Find where the given text appears and provide that cell's center as [x, y] coordinate. 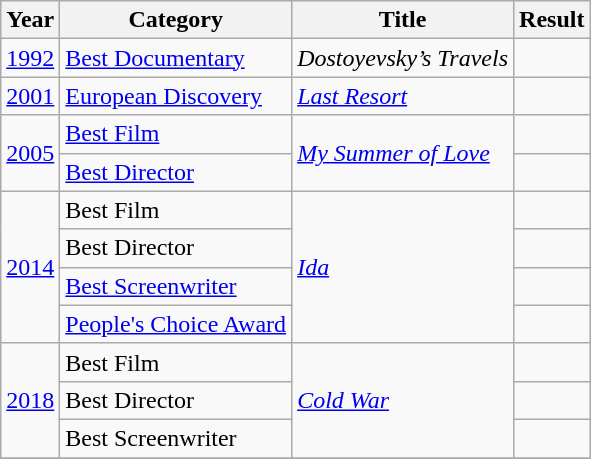
2014 [30, 267]
2005 [30, 153]
Category [176, 20]
Cold War [403, 400]
Ida [403, 267]
My Summer of Love [403, 153]
Title [403, 20]
2001 [30, 96]
Last Resort [403, 96]
1992 [30, 58]
2018 [30, 400]
Result [552, 20]
People's Choice Award [176, 324]
European Discovery [176, 96]
Year [30, 20]
Best Documentary [176, 58]
Dostoyevsky’s Travels [403, 58]
